Find where the given text appears and provide that cell's center as (x, y) coordinate. 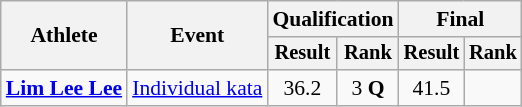
Event (197, 36)
36.2 (302, 88)
41.5 (432, 88)
Athlete (64, 36)
Final (460, 19)
Individual kata (197, 88)
3 Q (368, 88)
Qualification (332, 19)
Lim Lee Lee (64, 88)
